Detect which cell encompasses the target text, then output its (X, Y) center coordinate. 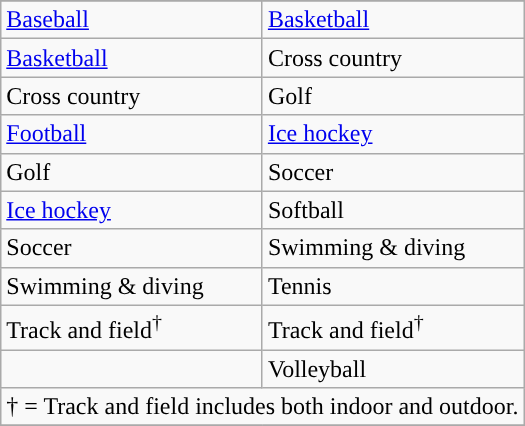
Football (132, 134)
† = Track and field includes both indoor and outdoor. (262, 407)
Tennis (393, 286)
Volleyball (393, 369)
Baseball (132, 20)
Softball (393, 210)
